Return (x, y) of the center of cell containing provided text 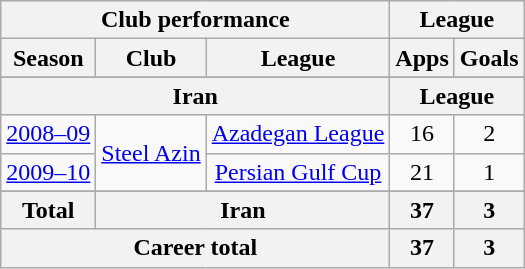
2009–10 (48, 172)
Total (48, 210)
Club performance (196, 20)
Apps (422, 58)
21 (422, 172)
Career total (196, 248)
Steel Azin (151, 153)
2008–09 (48, 134)
2 (489, 134)
Persian Gulf Cup (298, 172)
1 (489, 172)
Season (48, 58)
Azadegan League (298, 134)
16 (422, 134)
Goals (489, 58)
Club (151, 58)
